Detect which cell encompasses the target text, then output its [x, y] center coordinate. 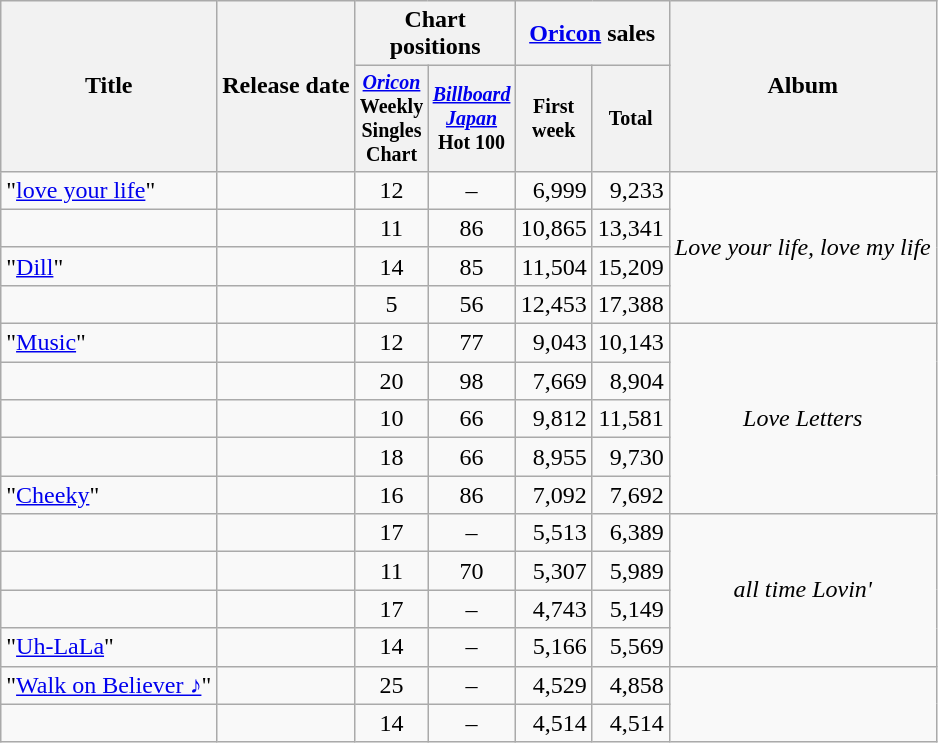
7,092 [554, 495]
Love Letters [802, 419]
25 [392, 685]
17,388 [630, 304]
11,581 [630, 419]
4,743 [554, 609]
Album [802, 86]
"love your life" [109, 190]
4,858 [630, 685]
8,955 [554, 457]
5,989 [630, 571]
Title [109, 86]
Firstweek [554, 118]
16 [392, 495]
10 [392, 419]
7,669 [554, 381]
"Walk on Believer ♪" [109, 685]
18 [392, 457]
Love your life, love my life [802, 247]
12,453 [554, 304]
Billboard Japan Hot 100 [472, 118]
5,569 [630, 647]
10,143 [630, 343]
4,529 [554, 685]
20 [392, 381]
5 [392, 304]
5,307 [554, 571]
OriconWeeklySinglesChart [392, 118]
9,812 [554, 419]
9,233 [630, 190]
Oricon sales [592, 34]
7,692 [630, 495]
77 [472, 343]
11,504 [554, 266]
6,389 [630, 533]
85 [472, 266]
"Uh-LaLa" [109, 647]
Total [630, 118]
5,149 [630, 609]
15,209 [630, 266]
13,341 [630, 228]
98 [472, 381]
"Cheeky" [109, 495]
"Music" [109, 343]
9,730 [630, 457]
6,999 [554, 190]
"Dill" [109, 266]
all time Lovin' [802, 590]
5,513 [554, 533]
10,865 [554, 228]
Release date [286, 86]
56 [472, 304]
70 [472, 571]
8,904 [630, 381]
Chart positions [435, 34]
5,166 [554, 647]
9,043 [554, 343]
